Return [x, y] of the center of cell containing provided text 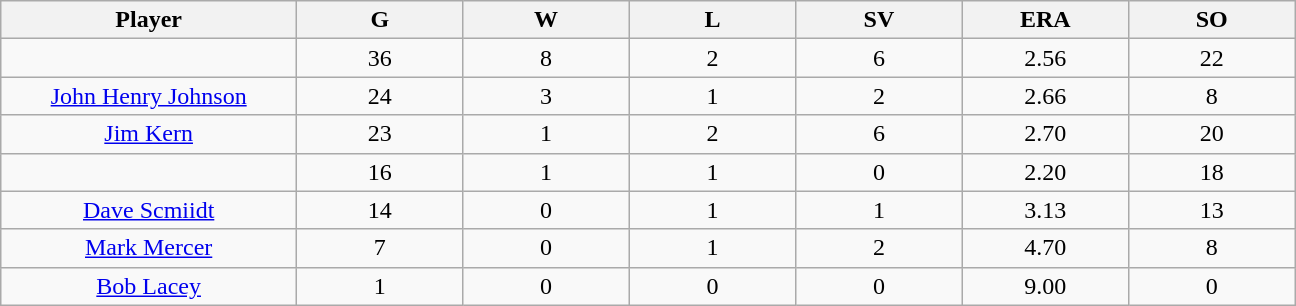
24 [380, 96]
2.66 [1045, 96]
4.70 [1045, 248]
ERA [1045, 20]
13 [1211, 210]
36 [380, 58]
Jim Kern [149, 134]
Mark Mercer [149, 248]
W [546, 20]
22 [1211, 58]
7 [380, 248]
Bob Lacey [149, 286]
16 [380, 172]
3.13 [1045, 210]
L [712, 20]
SO [1211, 20]
Player [149, 20]
2.56 [1045, 58]
2.70 [1045, 134]
20 [1211, 134]
G [380, 20]
18 [1211, 172]
14 [380, 210]
3 [546, 96]
2.20 [1045, 172]
9.00 [1045, 286]
Dave Scmiidt [149, 210]
23 [380, 134]
SV [879, 20]
John Henry Johnson [149, 96]
